Extract the (x, y) coordinate from the center of the cell holding the provided text.  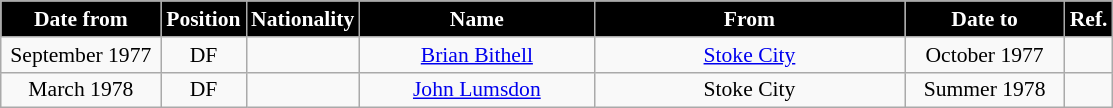
Date to (985, 19)
From (749, 19)
Nationality (302, 19)
Date from (81, 19)
Position (204, 19)
Summer 1978 (985, 90)
Ref. (1089, 19)
March 1978 (81, 90)
John Lumsdon (476, 90)
October 1977 (985, 55)
Name (476, 19)
September 1977 (81, 55)
Brian Bithell (476, 55)
